Return the [X, Y] coordinate for the center point of the cell that contains the specified text.  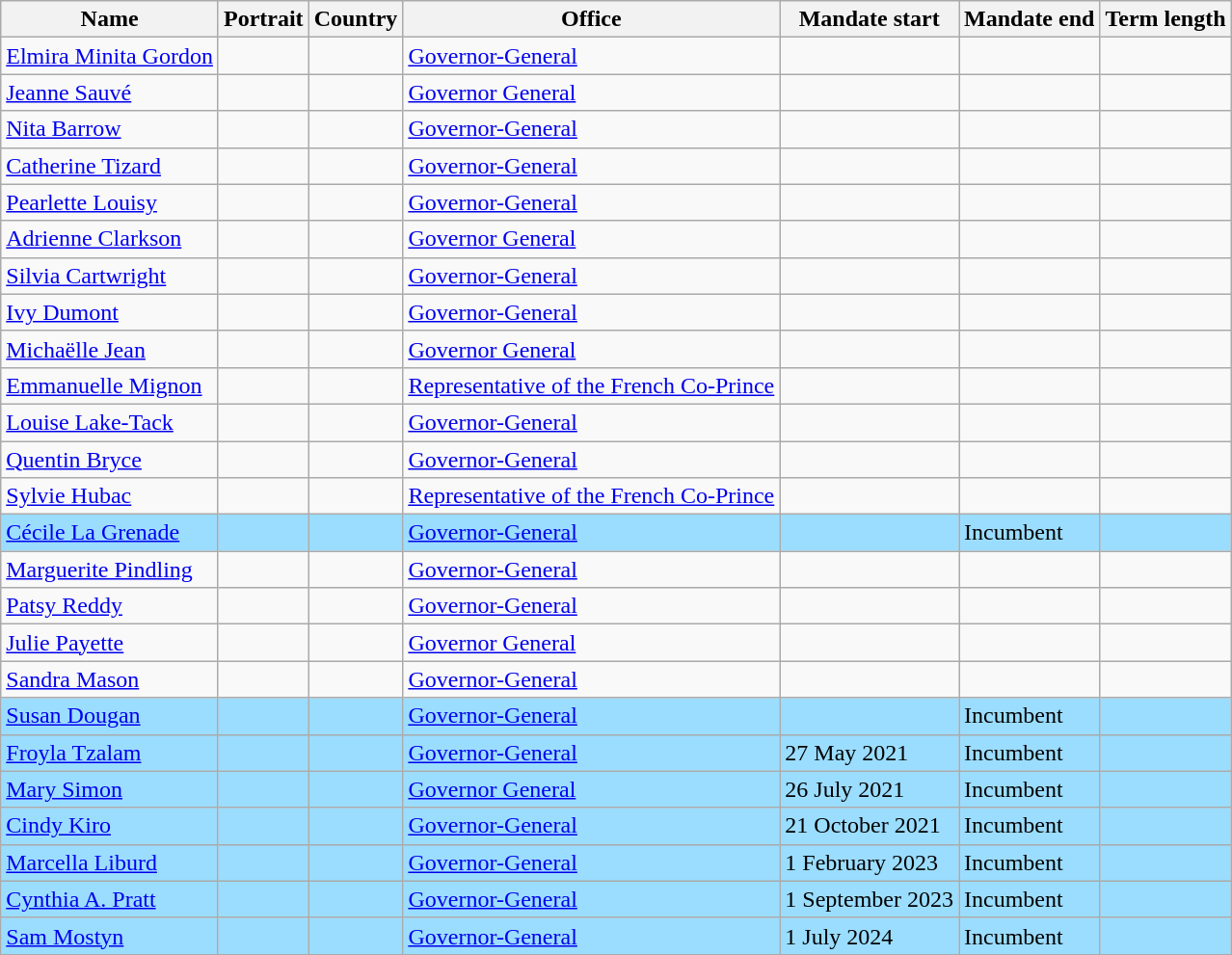
1 September 2023 [870, 899]
Marguerite Pindling [110, 570]
Mandate end [1029, 19]
Quentin Bryce [110, 460]
Ivy Dumont [110, 312]
Portrait [263, 19]
26 July 2021 [870, 789]
Sandra Mason [110, 679]
Patsy Reddy [110, 606]
Mary Simon [110, 789]
Cynthia A. Pratt [110, 899]
Sylvie Hubac [110, 496]
Marcella Liburd [110, 862]
Michaëlle Jean [110, 349]
Adrienne Clarkson [110, 239]
21 October 2021 [870, 826]
Catherine Tizard [110, 166]
Elmira Minita Gordon [110, 56]
Nita Barrow [110, 129]
Office [592, 19]
Country [356, 19]
Julie Payette [110, 643]
Emmanuelle Mignon [110, 385]
1 February 2023 [870, 862]
1 July 2024 [870, 936]
Mandate start [870, 19]
Louise Lake-Tack [110, 422]
Susan Dougan [110, 716]
Sam Mostyn [110, 936]
Cécile La Grenade [110, 533]
Cindy Kiro [110, 826]
27 May 2021 [870, 753]
Silvia Cartwright [110, 276]
Name [110, 19]
Term length [1165, 19]
Pearlette Louisy [110, 202]
Jeanne Sauvé [110, 93]
Froyla Tzalam [110, 753]
